Extract the [x, y] coordinate from the center of the cell holding the provided text.  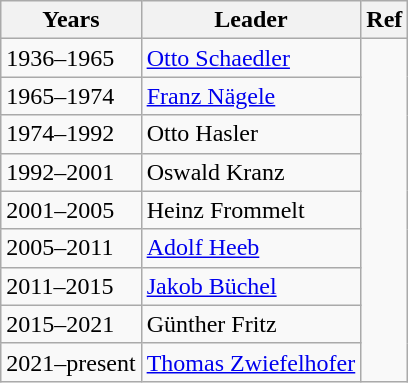
Franz Nägele [251, 96]
Leader [251, 20]
Günther Fritz [251, 324]
Heinz Frommelt [251, 210]
1992–2001 [71, 172]
2011–2015 [71, 286]
Otto Schaedler [251, 58]
Years [71, 20]
1974–1992 [71, 134]
Thomas Zwiefelhofer [251, 362]
Jakob Büchel [251, 286]
Oswald Kranz [251, 172]
2015–2021 [71, 324]
1936–1965 [71, 58]
1965–1974 [71, 96]
Ref [384, 20]
2001–2005 [71, 210]
Otto Hasler [251, 134]
Adolf Heeb [251, 248]
2005–2011 [71, 248]
2021–present [71, 362]
